Detect which cell encompasses the target text, then output its (X, Y) center coordinate. 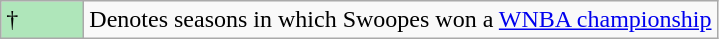
Denotes seasons in which Swoopes won a WNBA championship (400, 20)
† (42, 20)
